From the cell containing the given text, extract its center point as (x, y) coordinate. 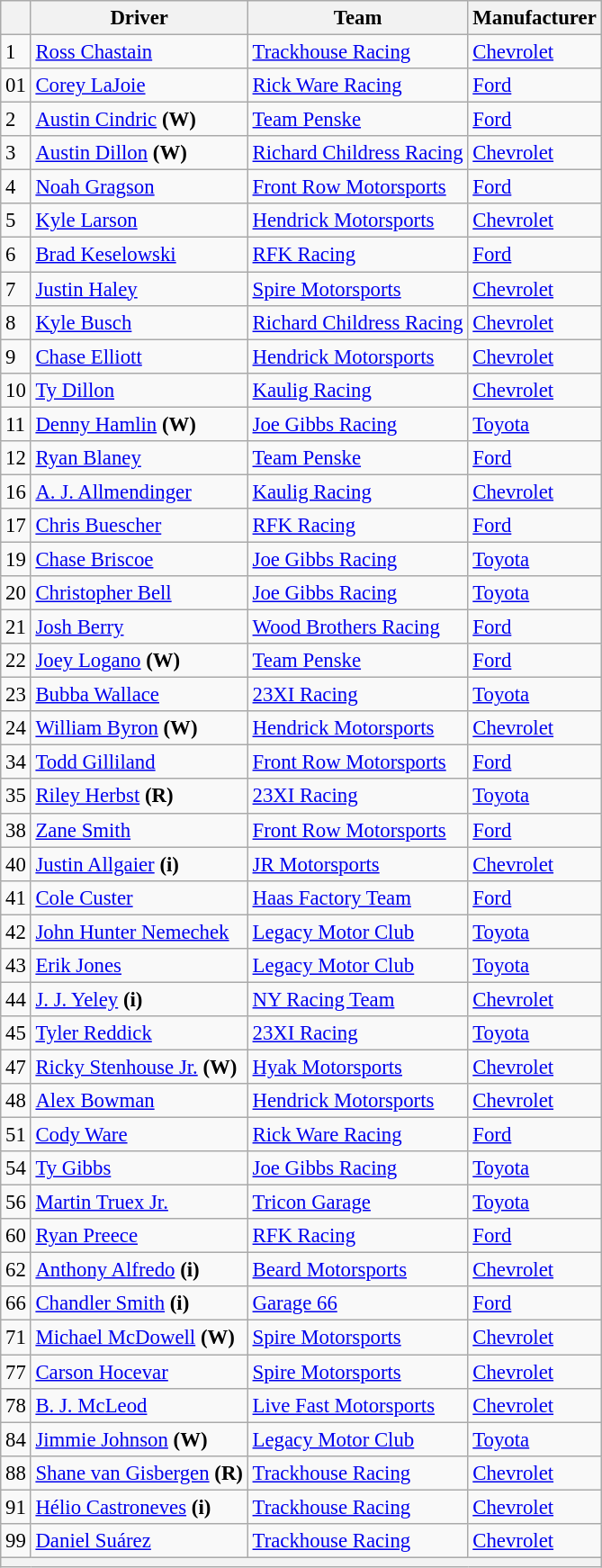
B. J. McLeod (139, 1405)
Ryan Preece (139, 1236)
71 (16, 1338)
Ty Gibbs (139, 1168)
99 (16, 1541)
Tyler Reddick (139, 1033)
Ryan Blaney (139, 458)
8 (16, 322)
Christopher Bell (139, 593)
77 (16, 1372)
Live Fast Motorsports (358, 1405)
Chandler Smith (i) (139, 1304)
6 (16, 255)
Josh Berry (139, 627)
Erik Jones (139, 966)
43 (16, 966)
Chris Buescher (139, 526)
John Hunter Nemechek (139, 932)
45 (16, 1033)
21 (16, 627)
2 (16, 120)
5 (16, 221)
Wood Brothers Racing (358, 627)
Austin Cindric (W) (139, 120)
01 (16, 86)
Bubba Wallace (139, 695)
24 (16, 728)
J. J. Yeley (i) (139, 999)
Team (358, 18)
Shane van Gisbergen (R) (139, 1473)
9 (16, 356)
Todd Gilliland (139, 762)
Kyle Busch (139, 322)
Ricky Stenhouse Jr. (W) (139, 1067)
20 (16, 593)
Tricon Garage (358, 1203)
Hélio Castroneves (i) (139, 1507)
A. J. Allmendinger (139, 491)
84 (16, 1439)
78 (16, 1405)
Haas Factory Team (358, 897)
Brad Keselowski (139, 255)
17 (16, 526)
Michael McDowell (W) (139, 1338)
48 (16, 1101)
Hyak Motorsports (358, 1067)
Garage 66 (358, 1304)
NY Racing Team (358, 999)
62 (16, 1270)
12 (16, 458)
Denny Hamlin (W) (139, 424)
54 (16, 1168)
Chase Briscoe (139, 559)
Justin Haley (139, 289)
1 (16, 52)
91 (16, 1507)
19 (16, 559)
William Byron (W) (139, 728)
34 (16, 762)
Driver (139, 18)
Carson Hocevar (139, 1372)
Corey LaJoie (139, 86)
51 (16, 1135)
3 (16, 153)
Beard Motorsports (358, 1270)
38 (16, 830)
Jimmie Johnson (W) (139, 1439)
23 (16, 695)
JR Motorsports (358, 864)
Ty Dillon (139, 390)
Ross Chastain (139, 52)
41 (16, 897)
66 (16, 1304)
56 (16, 1203)
22 (16, 661)
Kyle Larson (139, 221)
4 (16, 187)
Justin Allgaier (i) (139, 864)
40 (16, 864)
47 (16, 1067)
Cody Ware (139, 1135)
Daniel Suárez (139, 1541)
Anthony Alfredo (i) (139, 1270)
10 (16, 390)
16 (16, 491)
11 (16, 424)
Riley Herbst (R) (139, 797)
Alex Bowman (139, 1101)
Chase Elliott (139, 356)
Cole Custer (139, 897)
60 (16, 1236)
Martin Truex Jr. (139, 1203)
7 (16, 289)
Zane Smith (139, 830)
88 (16, 1473)
42 (16, 932)
44 (16, 999)
Manufacturer (535, 18)
Noah Gragson (139, 187)
Austin Dillon (W) (139, 153)
35 (16, 797)
Joey Logano (W) (139, 661)
